Locate the cell with the specified text and output its (X, Y) center coordinate. 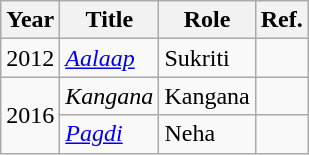
Title (110, 20)
2016 (30, 115)
Aalaap (110, 58)
2012 (30, 58)
Year (30, 20)
Neha (207, 134)
Sukriti (207, 58)
Ref. (282, 20)
Role (207, 20)
Pagdi (110, 134)
